Find where the given text appears and provide that cell's center as [x, y] coordinate. 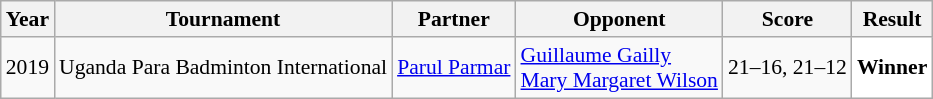
Tournament [223, 19]
21–16, 21–12 [788, 68]
Parul Parmar [454, 68]
Score [788, 19]
Uganda Para Badminton International [223, 68]
Year [28, 19]
Result [892, 19]
Opponent [618, 19]
2019 [28, 68]
Guillaume Gailly Mary Margaret Wilson [618, 68]
Winner [892, 68]
Partner [454, 19]
